Extract the (X, Y) coordinate from the center of the cell holding the provided text.  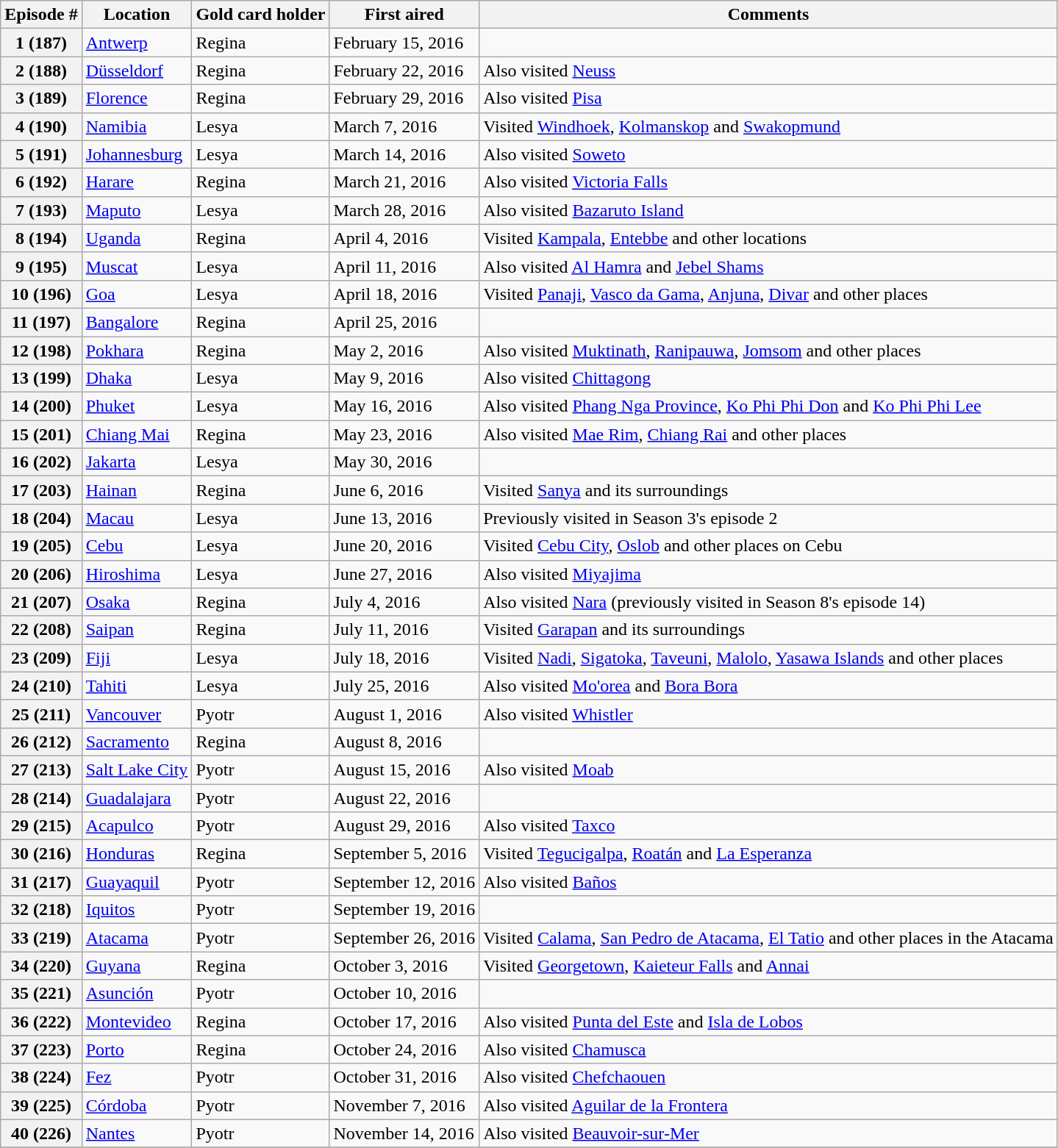
Location (137, 15)
13 (199) (41, 379)
8 (194) (41, 238)
November 7, 2016 (404, 1105)
Goa (137, 294)
June 20, 2016 (404, 546)
Fez (137, 1077)
Vancouver (137, 714)
February 22, 2016 (404, 71)
15 (201) (41, 434)
Osaka (137, 602)
Antwerp (137, 43)
Visited Georgetown, Kaieteur Falls and Annai (769, 966)
29 (215) (41, 826)
April 4, 2016 (404, 238)
Also visited Chittagong (769, 379)
28 (214) (41, 797)
July 11, 2016 (404, 630)
March 7, 2016 (404, 126)
First aired (404, 15)
Also visited Bazaruto Island (769, 210)
34 (220) (41, 966)
38 (224) (41, 1077)
Porto (137, 1050)
August 15, 2016 (404, 769)
Montevideo (137, 1022)
Fiji (137, 658)
Iquitos (137, 910)
Pokhara (137, 351)
36 (222) (41, 1022)
June 13, 2016 (404, 518)
Nantes (137, 1133)
40 (226) (41, 1133)
35 (221) (41, 994)
Visited Kampala, Entebbe and other locations (769, 238)
Honduras (137, 854)
4 (190) (41, 126)
Jakarta (137, 462)
October 17, 2016 (404, 1022)
Cebu (137, 546)
Visited Tegucigalpa, Roatán and La Esperanza (769, 854)
October 3, 2016 (404, 966)
Guadalajara (137, 797)
August 22, 2016 (404, 797)
Uganda (137, 238)
Also visited Mo'orea and Bora Bora (769, 686)
Also visited Pisa (769, 98)
Gold card holder (260, 15)
Tahiti (137, 686)
10 (196) (41, 294)
33 (219) (41, 938)
26 (212) (41, 742)
Muscat (137, 266)
Harare (137, 182)
37 (223) (41, 1050)
Also visited Phang Nga Province, Ko Phi Phi Don and Ko Phi Phi Lee (769, 406)
Also visited Al Hamra and Jebel Shams (769, 266)
August 29, 2016 (404, 826)
39 (225) (41, 1105)
6 (192) (41, 182)
Johannesburg (137, 154)
Salt Lake City (137, 769)
April 18, 2016 (404, 294)
October 31, 2016 (404, 1077)
Previously visited in Season 3's episode 2 (769, 518)
August 8, 2016 (404, 742)
April 25, 2016 (404, 322)
Also visited Taxco (769, 826)
Also visited Beauvoir-sur-Mer (769, 1133)
May 23, 2016 (404, 434)
July 4, 2016 (404, 602)
June 6, 2016 (404, 490)
April 11, 2016 (404, 266)
Guayaquil (137, 882)
July 18, 2016 (404, 658)
March 21, 2016 (404, 182)
May 2, 2016 (404, 351)
Visited Sanya and its surroundings (769, 490)
March 14, 2016 (404, 154)
18 (204) (41, 518)
Also visited Whistler (769, 714)
July 25, 2016 (404, 686)
Hiroshima (137, 574)
Also visited Nara (previously visited in Season 8's episode 14) (769, 602)
Atacama (137, 938)
Córdoba (137, 1105)
March 28, 2016 (404, 210)
February 15, 2016 (404, 43)
Visited Nadi, Sigatoka, Taveuni, Malolo, Yasawa Islands and other places (769, 658)
31 (217) (41, 882)
September 19, 2016 (404, 910)
Also visited Chamusca (769, 1050)
3 (189) (41, 98)
Also visited Muktinath, Ranipauwa, Jomsom and other places (769, 351)
Düsseldorf (137, 71)
Chiang Mai (137, 434)
32 (218) (41, 910)
12 (198) (41, 351)
May 16, 2016 (404, 406)
5 (191) (41, 154)
30 (216) (41, 854)
16 (202) (41, 462)
27 (213) (41, 769)
23 (209) (41, 658)
Also visited Mae Rim, Chiang Rai and other places (769, 434)
Visited Windhoek, Kolmanskop and Swakopmund (769, 126)
Also visited Punta del Este and Isla de Lobos (769, 1022)
Maputo (137, 210)
May 9, 2016 (404, 379)
February 29, 2016 (404, 98)
7 (193) (41, 210)
September 12, 2016 (404, 882)
22 (208) (41, 630)
17 (203) (41, 490)
Sacramento (137, 742)
Saipan (137, 630)
Also visited Moab (769, 769)
Florence (137, 98)
Dhaka (137, 379)
19 (205) (41, 546)
Episode # (41, 15)
Macau (137, 518)
October 10, 2016 (404, 994)
11 (197) (41, 322)
November 14, 2016 (404, 1133)
Visited Calama, San Pedro de Atacama, El Tatio and other places in the Atacama (769, 938)
Visited Garapan and its surroundings (769, 630)
Also visited Aguilar de la Frontera (769, 1105)
20 (206) (41, 574)
Also visited Soweto (769, 154)
September 5, 2016 (404, 854)
1 (187) (41, 43)
May 30, 2016 (404, 462)
25 (211) (41, 714)
9 (195) (41, 266)
Acapulco (137, 826)
August 1, 2016 (404, 714)
Comments (769, 15)
Visited Cebu City, Oslob and other places on Cebu (769, 546)
September 26, 2016 (404, 938)
14 (200) (41, 406)
Phuket (137, 406)
Hainan (137, 490)
October 24, 2016 (404, 1050)
Also visited Neuss (769, 71)
Bangalore (137, 322)
Namibia (137, 126)
24 (210) (41, 686)
Also visited Miyajima (769, 574)
Visited Panaji, Vasco da Gama, Anjuna, Divar and other places (769, 294)
Also visited Chefchaouen (769, 1077)
Guyana (137, 966)
Also visited Victoria Falls (769, 182)
Also visited Baños (769, 882)
2 (188) (41, 71)
June 27, 2016 (404, 574)
Asunción (137, 994)
21 (207) (41, 602)
